Return [X, Y] of the center of cell containing provided text 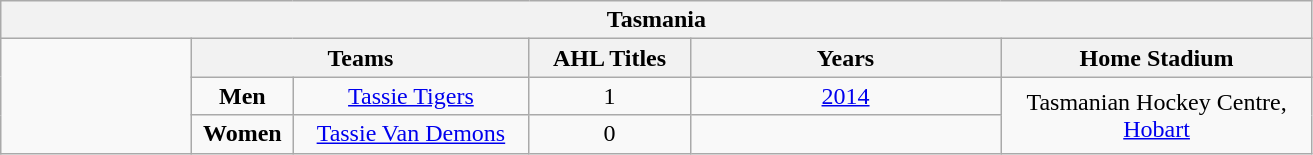
Tassie Van Demons [411, 134]
Tasmanian Hockey Centre,Hobart [1156, 115]
Men [242, 96]
Home Stadium [1156, 58]
Tassie Tigers [411, 96]
0 [610, 134]
Teams [360, 58]
Tasmania [656, 20]
AHL Titles [610, 58]
1 [610, 96]
2014 [846, 96]
Years [846, 58]
Women [242, 134]
